Pinpoint the cell where the given text exists, returning its (X, Y) midpoint coordinate. 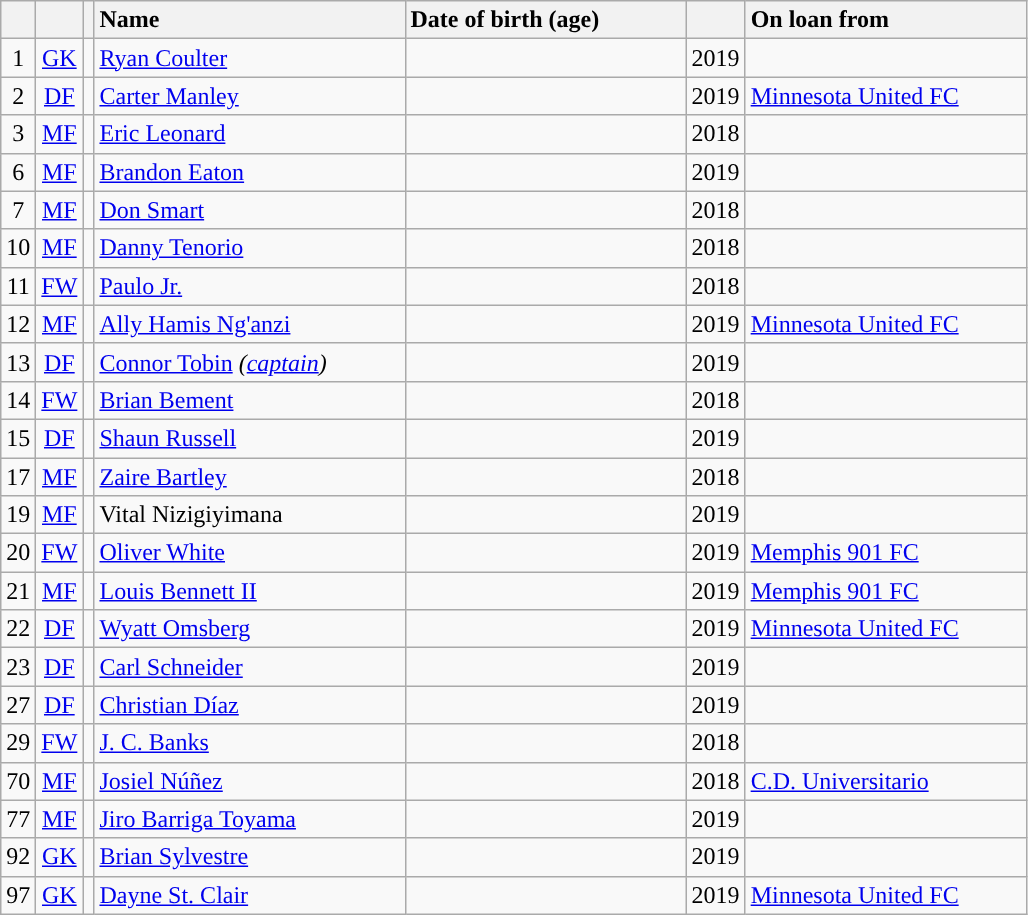
3 (18, 134)
Josiel Núñez (250, 781)
Carl Schneider (250, 667)
Carter Manley (250, 96)
19 (18, 515)
Date of birth (age) (546, 20)
Wyatt Omsberg (250, 629)
92 (18, 857)
15 (18, 438)
Connor Tobin (captain) (250, 362)
Eric Leonard (250, 134)
22 (18, 629)
Don Smart (250, 210)
Brian Bement (250, 400)
Name (250, 20)
J. C. Banks (250, 743)
Ryan Coulter (250, 58)
6 (18, 172)
Paulo Jr. (250, 286)
13 (18, 362)
2 (18, 96)
Dayne St. Clair (250, 895)
Ally Hamis Ng'anzi (250, 324)
Oliver White (250, 553)
97 (18, 895)
On loan from (886, 20)
20 (18, 553)
27 (18, 705)
Brandon Eaton (250, 172)
11 (18, 286)
77 (18, 819)
Jiro Barriga Toyama (250, 819)
17 (18, 477)
29 (18, 743)
Brian Sylvestre (250, 857)
Shaun Russell (250, 438)
Zaire Bartley (250, 477)
7 (18, 210)
23 (18, 667)
70 (18, 781)
1 (18, 58)
Danny Tenorio (250, 248)
C.D. Universitario (886, 781)
12 (18, 324)
Vital Nizigiyimana (250, 515)
Christian Díaz (250, 705)
10 (18, 248)
14 (18, 400)
21 (18, 591)
Louis Bennett II (250, 591)
